Search for the cell housing the specified text and yield its [X, Y] center coordinate. 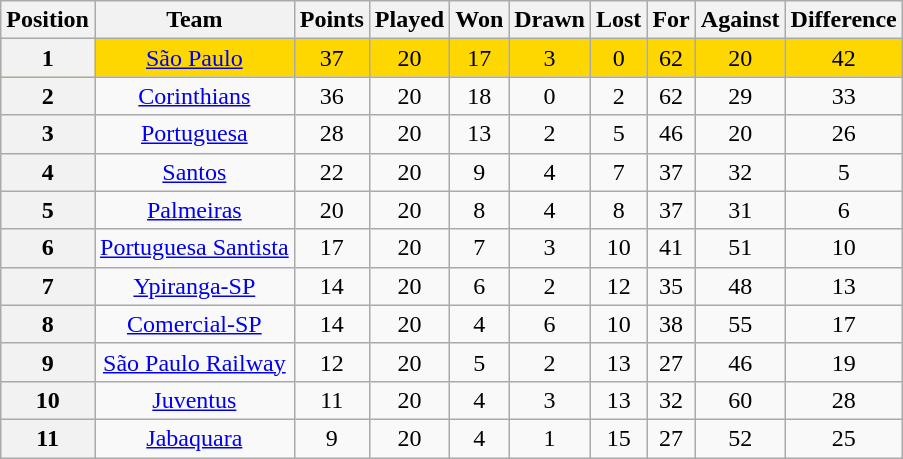
Jabaquara [194, 438]
Palmeiras [194, 210]
19 [844, 362]
Difference [844, 20]
Against [740, 20]
15 [618, 438]
Ypiranga-SP [194, 286]
Portuguesa Santista [194, 248]
29 [740, 96]
Juventus [194, 400]
Position [48, 20]
38 [671, 324]
60 [740, 400]
Santos [194, 172]
25 [844, 438]
31 [740, 210]
Corinthians [194, 96]
São Paulo Railway [194, 362]
22 [332, 172]
Comercial-SP [194, 324]
42 [844, 58]
Played [409, 20]
Team [194, 20]
São Paulo [194, 58]
48 [740, 286]
Portuguesa [194, 134]
52 [740, 438]
For [671, 20]
18 [480, 96]
55 [740, 324]
Points [332, 20]
Won [480, 20]
Drawn [550, 20]
51 [740, 248]
36 [332, 96]
Lost [618, 20]
26 [844, 134]
35 [671, 286]
41 [671, 248]
33 [844, 96]
